Find where the given text appears and provide that cell's center as [x, y] coordinate. 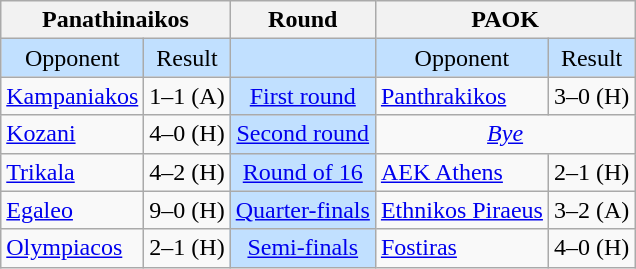
Semi-finals [302, 248]
Olympiacos [72, 248]
Kampaniakos [72, 96]
3–2 (A) [591, 210]
Second round [302, 134]
Trikala [72, 172]
Egaleo [72, 210]
Quarter-finals [302, 210]
1–1 (A) [187, 96]
AEK Athens [462, 172]
4–2 (H) [187, 172]
Kozani [72, 134]
PAOK [504, 20]
Ethnikos Piraeus [462, 210]
Round of 16 [302, 172]
9–0 (H) [187, 210]
Panthrakikos [462, 96]
Panathinaikos [116, 20]
Bye [504, 134]
First round [302, 96]
Round [302, 20]
Fostiras [462, 248]
3–0 (H) [591, 96]
